Return the [X, Y] coordinate for the center point of the cell that contains the specified text.  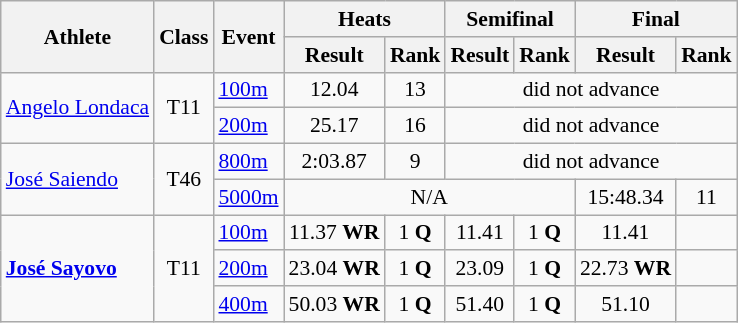
23.09 [480, 269]
Event [248, 36]
5000m [248, 197]
23.04 WR [334, 269]
15:48.34 [626, 197]
N/A [430, 197]
51.40 [480, 304]
12.04 [334, 90]
13 [416, 90]
Heats [365, 19]
11.37 WR [334, 233]
José Sayovo [78, 268]
Final [656, 19]
2:03.87 [334, 162]
51.10 [626, 304]
400m [248, 304]
Angelo Londaca [78, 108]
Semifinal [510, 19]
Class [184, 36]
9 [416, 162]
25.17 [334, 126]
22.73 WR [626, 269]
José Saiendo [78, 180]
50.03 WR [334, 304]
11 [706, 197]
T46 [184, 180]
16 [416, 126]
800m [248, 162]
Athlete [78, 36]
